Scan for the cell matching the given text and deliver its [X, Y] coordinate at center. 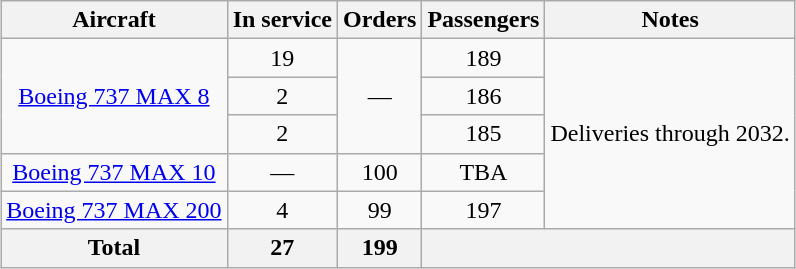
TBA [484, 172]
100 [379, 172]
Total [114, 248]
Deliveries through 2032. [670, 134]
Boeing 737 MAX 200 [114, 210]
199 [379, 248]
In service [282, 20]
Passengers [484, 20]
186 [484, 96]
Orders [379, 20]
Boeing 737 MAX 10 [114, 172]
Boeing 737 MAX 8 [114, 96]
197 [484, 210]
185 [484, 134]
27 [282, 248]
Aircraft [114, 20]
189 [484, 58]
Notes [670, 20]
99 [379, 210]
19 [282, 58]
4 [282, 210]
